From the cell containing the given text, extract its center point as (x, y) coordinate. 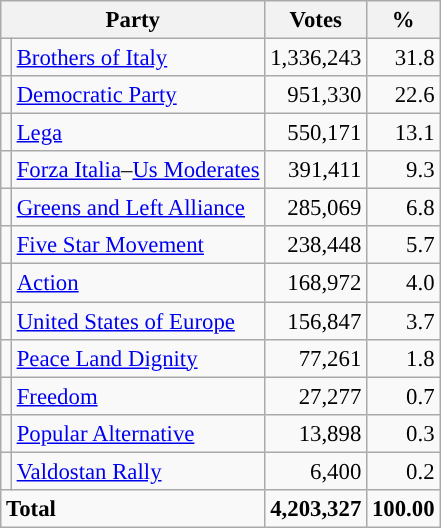
3.7 (404, 321)
550,171 (316, 133)
Lega (138, 133)
0.7 (404, 396)
Brothers of Italy (138, 58)
Party (133, 20)
1,336,243 (316, 58)
4,203,327 (316, 509)
Votes (316, 20)
100.00 (404, 509)
Five Star Movement (138, 245)
31.8 (404, 58)
6,400 (316, 471)
951,330 (316, 95)
6.8 (404, 208)
13.1 (404, 133)
22.6 (404, 95)
0.3 (404, 433)
Popular Alternative (138, 433)
1.8 (404, 358)
% (404, 20)
Freedom (138, 396)
285,069 (316, 208)
Forza Italia–Us Moderates (138, 170)
156,847 (316, 321)
77,261 (316, 358)
168,972 (316, 283)
Democratic Party (138, 95)
4.0 (404, 283)
5.7 (404, 245)
13,898 (316, 433)
238,448 (316, 245)
9.3 (404, 170)
391,411 (316, 170)
27,277 (316, 396)
United States of Europe (138, 321)
Valdostan Rally (138, 471)
Total (133, 509)
Greens and Left Alliance (138, 208)
Action (138, 283)
0.2 (404, 471)
Peace Land Dignity (138, 358)
